Output the (x, y) coordinate of the center of the cell containing the given text.  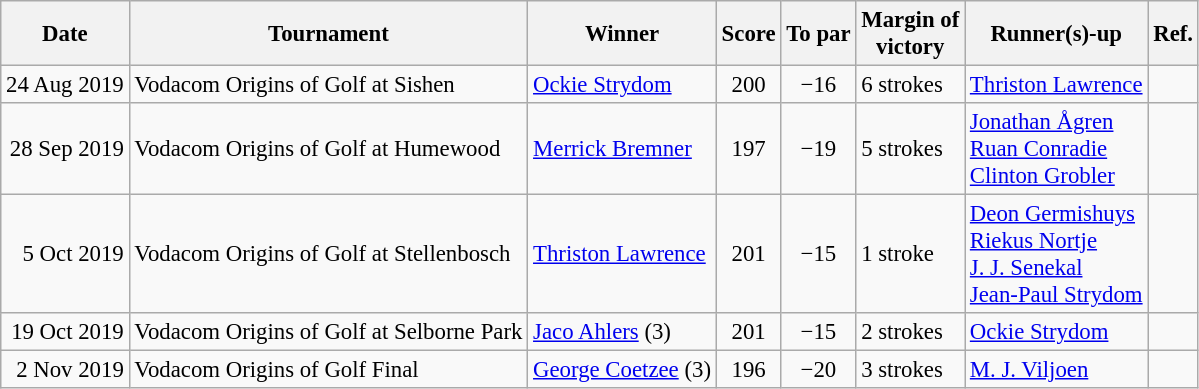
M. J. Viljoen (1056, 370)
Merrick Bremner (622, 149)
6 strokes (910, 85)
Margin ofvictory (910, 34)
George Coetzee (3) (622, 370)
5 Oct 2019 (65, 254)
24 Aug 2019 (65, 85)
5 strokes (910, 149)
Runner(s)-up (1056, 34)
Vodacom Origins of Golf at Sishen (328, 85)
Jonathan Ågren Ruan Conradie Clinton Grobler (1056, 149)
Vodacom Origins of Golf at Humewood (328, 149)
28 Sep 2019 (65, 149)
1 stroke (910, 254)
Vodacom Origins of Golf Final (328, 370)
To par (818, 34)
Score (748, 34)
Ref. (1173, 34)
197 (748, 149)
Vodacom Origins of Golf at Selborne Park (328, 332)
−16 (818, 85)
−20 (818, 370)
200 (748, 85)
−19 (818, 149)
196 (748, 370)
19 Oct 2019 (65, 332)
2 strokes (910, 332)
Jaco Ahlers (3) (622, 332)
2 Nov 2019 (65, 370)
Vodacom Origins of Golf at Stellenbosch (328, 254)
3 strokes (910, 370)
Winner (622, 34)
Date (65, 34)
Deon Germishuys Riekus Nortje J. J. Senekal Jean-Paul Strydom (1056, 254)
Tournament (328, 34)
